Determine the (X, Y) coordinate at the center of the cell enclosing the given text.  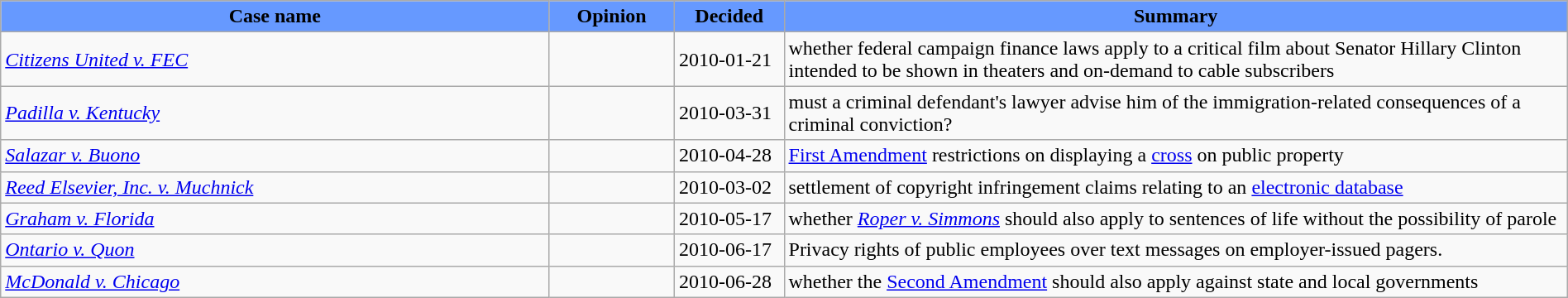
Citizens United v. FEC (275, 60)
whether Roper v. Simmons should also apply to sentences of life without the possibility of parole (1176, 219)
Decided (729, 17)
Privacy rights of public employees over text messages on employer-issued pagers. (1176, 250)
Summary (1176, 17)
Padilla v. Kentucky (275, 113)
Salazar v. Buono (275, 156)
Ontario v. Quon (275, 250)
Graham v. Florida (275, 219)
2010-04-28 (729, 156)
must a criminal defendant's lawyer advise him of the immigration-related consequences of a criminal conviction? (1176, 113)
2010-06-28 (729, 281)
2010-06-17 (729, 250)
2010-05-17 (729, 219)
First Amendment restrictions on displaying a cross on public property (1176, 156)
2010-01-21 (729, 60)
2010-03-31 (729, 113)
settlement of copyright infringement claims relating to an electronic database (1176, 187)
Opinion (612, 17)
Case name (275, 17)
Reed Elsevier, Inc. v. Muchnick (275, 187)
McDonald v. Chicago (275, 281)
whether the Second Amendment should also apply against state and local governments (1176, 281)
2010-03-02 (729, 187)
